Extract the [x, y] coordinate from the center of the cell holding the provided text.  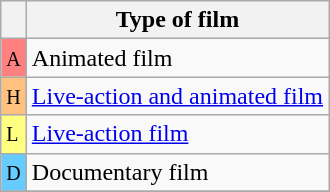
L [14, 134]
Live-action and animated film [177, 96]
Animated film [177, 58]
Documentary film [177, 172]
D [14, 172]
A [14, 58]
Live-action film [177, 134]
H [14, 96]
Type of film [177, 20]
